Detect which cell encompasses the target text, then output its (X, Y) center coordinate. 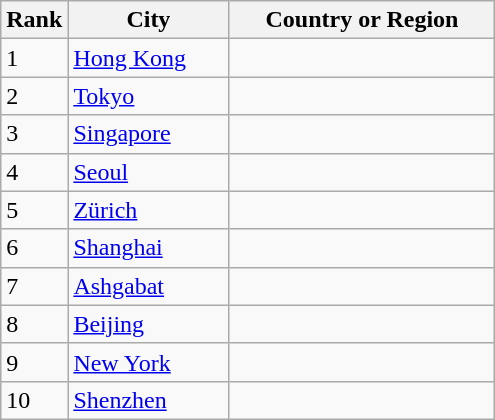
10 (34, 400)
5 (34, 210)
Zürich (148, 210)
Shanghai (148, 248)
2 (34, 96)
Rank (34, 20)
Shenzhen (148, 400)
Country or Region (362, 20)
Tokyo (148, 96)
Beijing (148, 324)
New York (148, 362)
8 (34, 324)
9 (34, 362)
6 (34, 248)
1 (34, 58)
7 (34, 286)
4 (34, 172)
Singapore (148, 134)
3 (34, 134)
Hong Kong (148, 58)
City (148, 20)
Ashgabat (148, 286)
Seoul (148, 172)
